From the cell containing the given text, extract its center point as [x, y] coordinate. 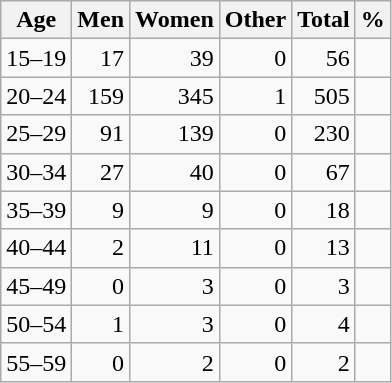
Other [255, 20]
Age [36, 20]
67 [324, 172]
4 [324, 324]
40–44 [36, 248]
% [372, 20]
56 [324, 58]
345 [175, 96]
Men [101, 20]
20–24 [36, 96]
55–59 [36, 362]
30–34 [36, 172]
15–19 [36, 58]
13 [324, 248]
40 [175, 172]
35–39 [36, 210]
25–29 [36, 134]
18 [324, 210]
39 [175, 58]
45–49 [36, 286]
505 [324, 96]
11 [175, 248]
139 [175, 134]
27 [101, 172]
91 [101, 134]
159 [101, 96]
17 [101, 58]
230 [324, 134]
Women [175, 20]
Total [324, 20]
50–54 [36, 324]
